Detect which cell encompasses the target text, then output its [X, Y] center coordinate. 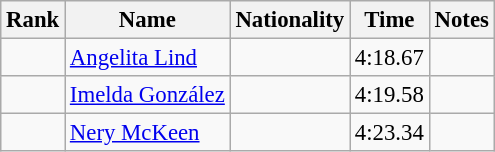
4:18.67 [390, 58]
4:23.34 [390, 133]
Name [148, 20]
Angelita Lind [148, 58]
Notes [462, 20]
Rank [33, 20]
4:19.58 [390, 95]
Nationality [290, 20]
Time [390, 20]
Nery McKeen [148, 133]
Imelda González [148, 95]
